Provide the [X, Y] coordinate of the cell's center where the given text is located.  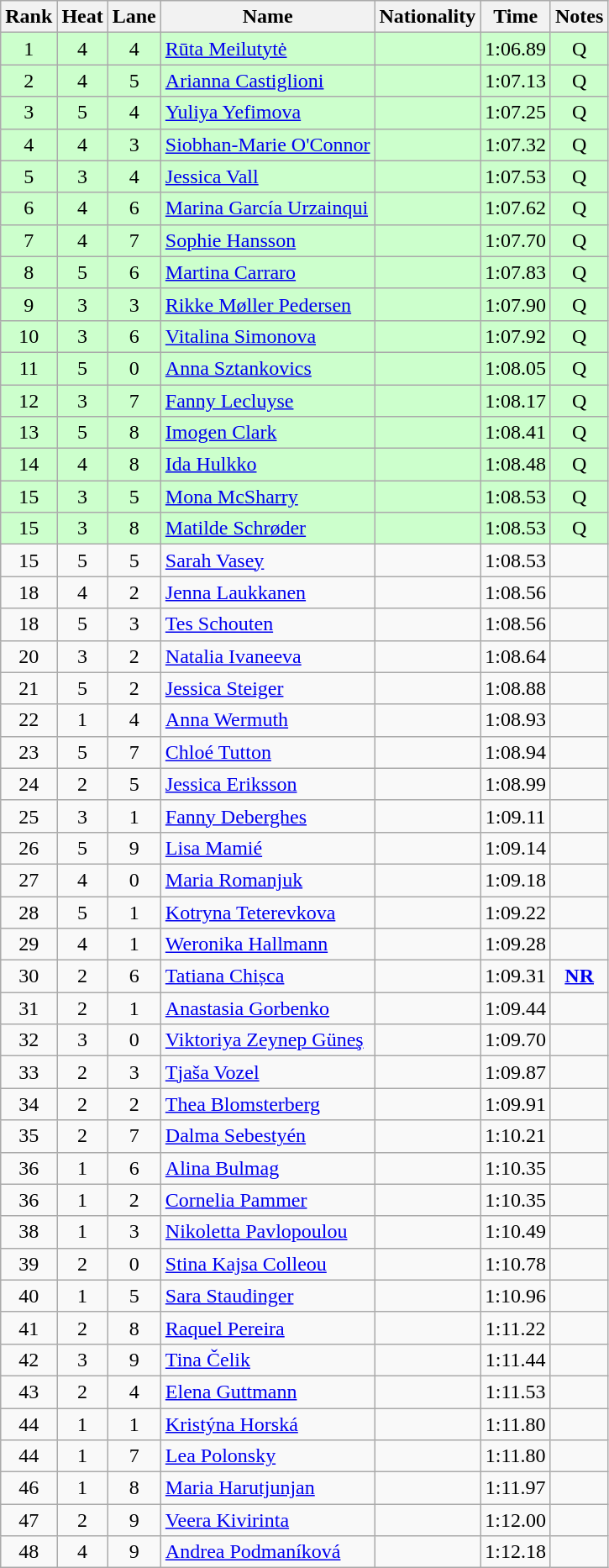
Jessica Steiger [267, 688]
1:07.25 [516, 113]
47 [29, 1520]
Natalia Ivaneeva [267, 656]
1:07.32 [516, 145]
Dalma Sebestyén [267, 1136]
Sara Staudinger [267, 1296]
40 [29, 1296]
Maria Harutjunjan [267, 1488]
30 [29, 976]
1:09.22 [516, 912]
Anastasia Gorbenko [267, 1008]
Yuliya Yefimova [267, 113]
Veera Kivirinta [267, 1520]
Andrea Podmaníková [267, 1552]
1:08.94 [516, 752]
20 [29, 656]
32 [29, 1040]
1:08.48 [516, 465]
Sophie Hansson [267, 240]
Nationality [428, 17]
Fanny Deberghes [267, 816]
25 [29, 816]
Heat [82, 17]
1:09.91 [516, 1104]
Siobhan-Marie O'Connor [267, 145]
Lisa Mamié [267, 848]
Tes Schouten [267, 624]
Lane [134, 17]
1:12.00 [516, 1520]
1:08.05 [516, 368]
1:08.17 [516, 401]
Tjaša Vozel [267, 1072]
35 [29, 1136]
Mona McSharry [267, 497]
1:09.18 [516, 880]
29 [29, 944]
13 [29, 433]
Rank [29, 17]
11 [29, 368]
1:07.92 [516, 336]
12 [29, 401]
1:09.11 [516, 816]
Tina Čelik [267, 1360]
1:09.70 [516, 1040]
1:09.14 [516, 848]
41 [29, 1328]
Imogen Clark [267, 433]
23 [29, 752]
Cornelia Pammer [267, 1200]
1:07.62 [516, 208]
Lea Polonsky [267, 1456]
Kotryna Teterevkova [267, 912]
1:12.18 [516, 1552]
Ida Hulkko [267, 465]
Rūta Meilutytė [267, 49]
Matilde Schrøder [267, 529]
1:07.90 [516, 304]
Anna Sztankovics [267, 368]
14 [29, 465]
Name [267, 17]
Fanny Lecluyse [267, 401]
34 [29, 1104]
Maria Romanjuk [267, 880]
Nikoletta Pavlopoulou [267, 1232]
Marina García Urzainqui [267, 208]
1:08.41 [516, 433]
Anna Wermuth [267, 720]
22 [29, 720]
Rikke Møller Pedersen [267, 304]
Stina Kajsa Colleou [267, 1264]
Arianna Castiglioni [267, 81]
Weronika Hallmann [267, 944]
1:09.44 [516, 1008]
1:08.64 [516, 656]
26 [29, 848]
Viktoriya Zeynep Güneş [267, 1040]
1:10.49 [516, 1232]
1:11.44 [516, 1360]
Jenna Laukkanen [267, 592]
1:07.13 [516, 81]
Vitalina Simonova [267, 336]
1:11.97 [516, 1488]
1:10.78 [516, 1264]
Tatiana Chișca [267, 976]
Alina Bulmag [267, 1168]
1:08.93 [516, 720]
31 [29, 1008]
1:07.83 [516, 272]
Notes [579, 17]
Kristýna Horská [267, 1424]
1:06.89 [516, 49]
21 [29, 688]
Chloé Tutton [267, 752]
27 [29, 880]
NR [579, 976]
48 [29, 1552]
Martina Carraro [267, 272]
1:08.88 [516, 688]
Elena Guttmann [267, 1392]
33 [29, 1072]
43 [29, 1392]
28 [29, 912]
Jessica Eriksson [267, 784]
1:09.87 [516, 1072]
1:08.99 [516, 784]
1:07.70 [516, 240]
42 [29, 1360]
1:09.31 [516, 976]
1:07.53 [516, 176]
Thea Blomsterberg [267, 1104]
Time [516, 17]
Jessica Vall [267, 176]
38 [29, 1232]
Sarah Vasey [267, 560]
1:09.28 [516, 944]
Raquel Pereira [267, 1328]
39 [29, 1264]
24 [29, 784]
46 [29, 1488]
10 [29, 336]
1:10.96 [516, 1296]
1:11.22 [516, 1328]
1:10.21 [516, 1136]
1:11.53 [516, 1392]
